Provide the [x, y] coordinate of the cell's center where the given text is located.  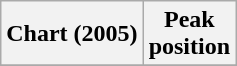
Chart (2005) [72, 34]
Peakposition [189, 34]
